Capture the cell that displays the provided text and extract its [x, y] central coordinate. 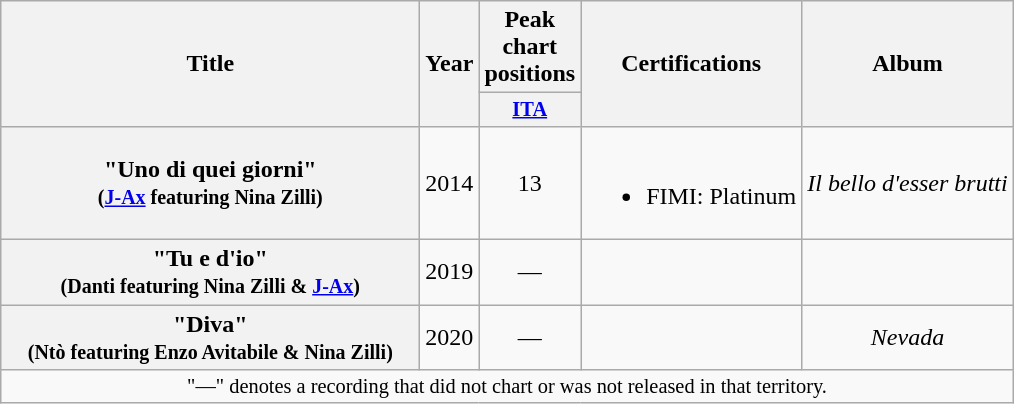
Il bello d'esser brutti [908, 182]
FIMI: Platinum [692, 182]
13 [530, 182]
Title [210, 64]
ITA [530, 110]
"Diva"(Ntò featuring Enzo Avitabile & Nina Zilli) [210, 338]
Nevada [908, 338]
Certifications [692, 64]
Album [908, 64]
Peak chart positions [530, 47]
Year [450, 64]
"—" denotes a recording that did not chart or was not released in that territory. [507, 387]
2014 [450, 182]
2020 [450, 338]
"Tu e d'io"(Danti featuring Nina Zilli & J-Ax) [210, 272]
2019 [450, 272]
"Uno di quei giorni"(J-Ax featuring Nina Zilli) [210, 182]
